Output the (X, Y) coordinate of the center of the cell containing the given text.  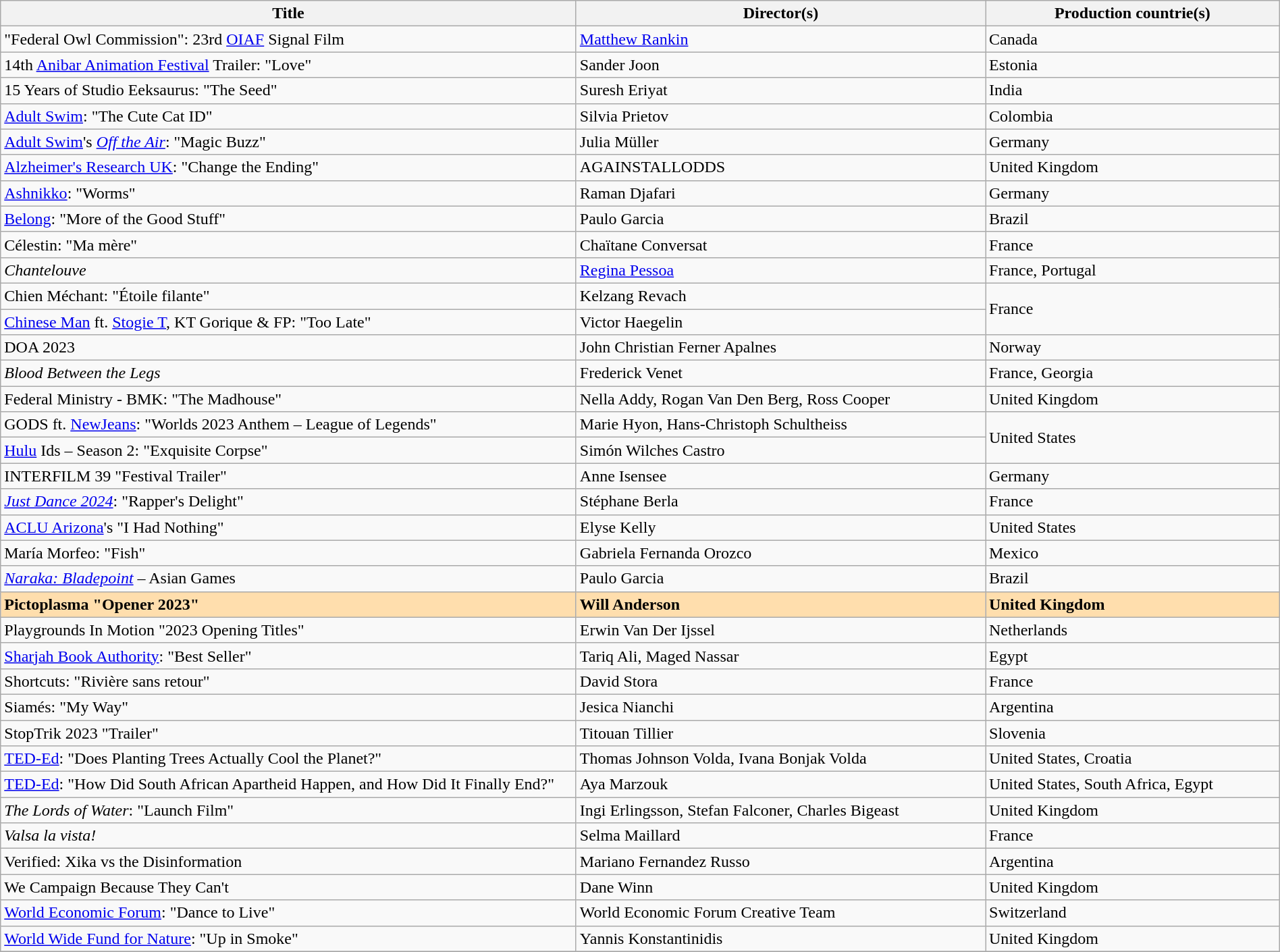
Ingi Erlingsson, Stefan Falconer, Charles Bigeast (780, 810)
Netherlands (1133, 630)
Stéphane Berla (780, 502)
Belong: "More of the Good Stuff" (289, 219)
Siamés: "My Way" (289, 707)
Silvia Prietov (780, 116)
Ashnikko: "Worms" (289, 193)
Valsa la vista! (289, 836)
Slovenia (1133, 733)
TED-Ed: "Does Planting Trees Actually Cool the Planet?" (289, 759)
Naraka: Bladepoint – Asian Games (289, 579)
Mexico (1133, 553)
14th Anibar Animation Festival Trailer: "Love" (289, 65)
Playgrounds In Motion "2023 Opening Titles" (289, 630)
Matthew Rankin (780, 39)
"Federal Owl Commission": 23rd OIAF Signal Film (289, 39)
Suresh Eriyat (780, 90)
Simón Wilches Castro (780, 450)
Director(s) (780, 14)
Célestin: "Ma mère" (289, 244)
Selma Maillard (780, 836)
World Wide Fund for Nature: "Up in Smoke" (289, 938)
Will Anderson (780, 604)
INTERFILM 39 "Festival Trailer" (289, 476)
Production countrie(s) (1133, 14)
Thomas Johnson Volda, Ivana Bonjak Volda (780, 759)
Raman Djafari (780, 193)
Elyse Kelly (780, 527)
Adult Swim's Off the Air: "Magic Buzz" (289, 142)
Aya Marzouk (780, 785)
India (1133, 90)
Julia Müller (780, 142)
John Christian Ferner Apalnes (780, 348)
DOA 2023 (289, 348)
Dane Winn (780, 887)
Chantelouve (289, 270)
Gabriela Fernanda Orozco (780, 553)
Estonia (1133, 65)
Canada (1133, 39)
StopTrik 2023 "Trailer" (289, 733)
Chaïtane Conversat (780, 244)
France, Portugal (1133, 270)
Mariano Fernandez Russo (780, 862)
Chinese Man ft. Stogie T, KT Gorique & FP: "Too Late" (289, 322)
Hulu Ids – Season 2: "Exquisite Corpse" (289, 450)
Just Dance 2024: "Rapper's Delight" (289, 502)
Pictoplasma "Opener 2023" (289, 604)
United States, Croatia (1133, 759)
Chien Méchant: "Étoile filante" (289, 296)
Regina Pessoa (780, 270)
AGAINSTALLODDS (780, 167)
Erwin Van Der Ijssel (780, 630)
Titouan Tillier (780, 733)
France, Georgia (1133, 373)
David Stora (780, 681)
TED-Ed: "How Did South African Apartheid Happen, and How Did It Finally End?" (289, 785)
María Morfeo: "Fish" (289, 553)
Norway (1133, 348)
Title (289, 14)
Blood Between the Legs (289, 373)
Sander Joon (780, 65)
United States, South Africa, Egypt (1133, 785)
Shortcuts: "Rivière sans retour" (289, 681)
Switzerland (1133, 913)
Egypt (1133, 656)
Victor Haegelin (780, 322)
The Lords of Water: "Launch Film" (289, 810)
Adult Swim: "The Cute Cat ID" (289, 116)
ACLU Arizona's "I Had Nothing" (289, 527)
Colombia (1133, 116)
Alzheimer's Research UK: "Change the Ending" (289, 167)
Nella Addy, Rogan Van Den Berg, Ross Cooper (780, 399)
Verified: Xika vs the Disinformation (289, 862)
Anne Isensee (780, 476)
We Campaign Because They Can't (289, 887)
World Economic Forum: "Dance to Live" (289, 913)
Jesica Nianchi (780, 707)
Frederick Venet (780, 373)
Marie Hyon, Hans-Christoph Schultheiss (780, 425)
Kelzang Revach (780, 296)
Yannis Konstantinidis (780, 938)
GODS ft. NewJeans: "Worlds 2023 Anthem – League of Legends" (289, 425)
World Economic Forum Creative Team (780, 913)
15 Years of Studio Eeksaurus: "The Seed" (289, 90)
Federal Ministry - BMK: "The Madhouse" (289, 399)
Sharjah Book Authority: "Best Seller" (289, 656)
Tariq Ali, Maged Nassar (780, 656)
